Extract the [X, Y] coordinate from the center of the cell holding the provided text.  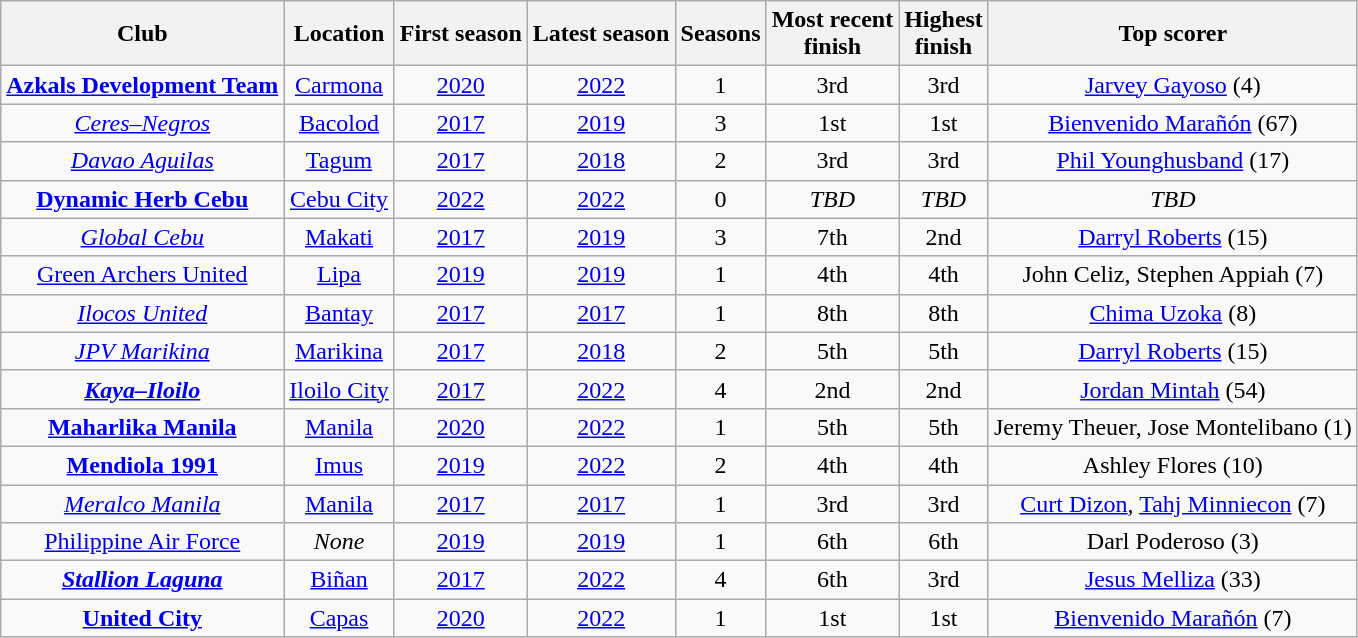
Carmona [339, 85]
Jesus Melliza (33) [1172, 580]
Global Cebu [142, 237]
Kaya–Iloilo [142, 389]
Bacolod [339, 123]
Highestfinish [944, 34]
Green Archers United [142, 275]
Ceres–Negros [142, 123]
Bienvenido Marañón (7) [1172, 618]
Tagum [339, 161]
Dynamic Herb Cebu [142, 199]
Philippine Air Force [142, 542]
Jordan Mintah (54) [1172, 389]
Location [339, 34]
Lipa [339, 275]
JPV Marikina [142, 351]
Iloilo City [339, 389]
Seasons [720, 34]
Maharlika Manila [142, 427]
Davao Aguilas [142, 161]
7th [832, 237]
Phil Younghusband (17) [1172, 161]
Imus [339, 465]
Marikina [339, 351]
Meralco Manila [142, 503]
Bantay [339, 313]
Ilocos United [142, 313]
First season [460, 34]
Azkals Development Team [142, 85]
Jeremy Theuer, Jose Montelibano (1) [1172, 427]
Capas [339, 618]
0 [720, 199]
Most recentfinish [832, 34]
Ashley Flores (10) [1172, 465]
Biñan [339, 580]
Jarvey Gayoso (4) [1172, 85]
John Celiz, Stephen Appiah (7) [1172, 275]
Chima Uzoka (8) [1172, 313]
Bienvenido Marañón (67) [1172, 123]
Cebu City [339, 199]
Club [142, 34]
Darl Poderoso (3) [1172, 542]
None [339, 542]
Mendiola 1991 [142, 465]
Stallion Laguna [142, 580]
Curt Dizon, Tahj Minniecon (7) [1172, 503]
Latest season [601, 34]
United City [142, 618]
Makati [339, 237]
Top scorer [1172, 34]
